From the cell containing the given text, extract its center point as (x, y) coordinate. 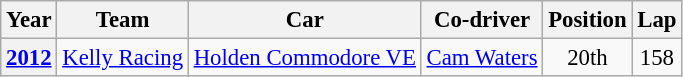
Team (122, 20)
Car (304, 20)
Lap (657, 20)
Kelly Racing (122, 58)
2012 (29, 58)
Co-driver (482, 20)
Position (588, 20)
Cam Waters (482, 58)
20th (588, 58)
Year (29, 20)
158 (657, 58)
Holden Commodore VE (304, 58)
